Find where the given text appears and provide that cell's center as (X, Y) coordinate. 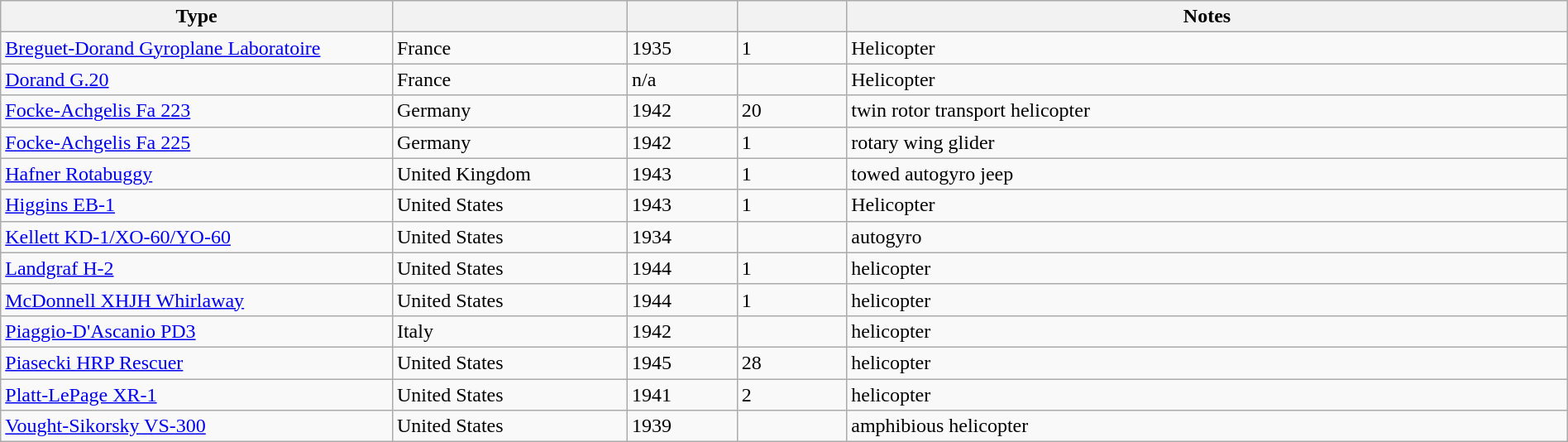
Piaggio-D'Ascanio PD3 (197, 331)
Notes (1207, 17)
Landgraf H-2 (197, 268)
20 (792, 111)
Vought-Sikorsky VS-300 (197, 426)
Type (197, 17)
Focke-Achgelis Fa 223 (197, 111)
Platt-LePage XR-1 (197, 395)
Breguet-Dorand Gyroplane Laboratoire (197, 48)
twin rotor transport helicopter (1207, 111)
amphibious helicopter (1207, 426)
McDonnell XHJH Whirlaway (197, 300)
1934 (683, 237)
Focke-Achgelis Fa 225 (197, 142)
United Kingdom (509, 174)
Italy (509, 331)
towed autogyro jeep (1207, 174)
Hafner Rotabuggy (197, 174)
2 (792, 395)
n/a (683, 79)
rotary wing glider (1207, 142)
1945 (683, 363)
Dorand G.20 (197, 79)
1941 (683, 395)
1939 (683, 426)
1935 (683, 48)
autogyro (1207, 237)
Piasecki HRP Rescuer (197, 363)
28 (792, 363)
Higgins EB-1 (197, 205)
Kellett KD-1/XO-60/YO-60 (197, 237)
